Extract the [x, y] coordinate from the center of the cell holding the provided text.  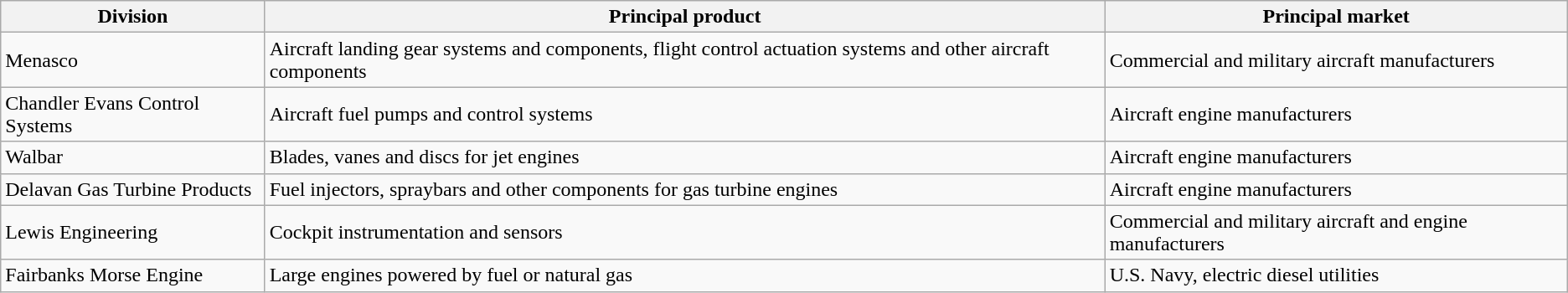
Chandler Evans Control Systems [132, 114]
Principal product [685, 17]
Lewis Engineering [132, 233]
Large engines powered by fuel or natural gas [685, 275]
Aircraft fuel pumps and control systems [685, 114]
Walbar [132, 157]
Blades, vanes and discs for jet engines [685, 157]
Cockpit instrumentation and sensors [685, 233]
Fairbanks Morse Engine [132, 275]
Menasco [132, 60]
Fuel injectors, spraybars and other components for gas turbine engines [685, 189]
Commercial and military aircraft and engine manufacturers [1336, 233]
Division [132, 17]
Commercial and military aircraft manufacturers [1336, 60]
U.S. Navy, electric diesel utilities [1336, 275]
Aircraft landing gear systems and components, flight control actuation systems and other aircraft components [685, 60]
Principal market [1336, 17]
Delavan Gas Turbine Products [132, 189]
